Return (X, Y) of the center of cell containing provided text 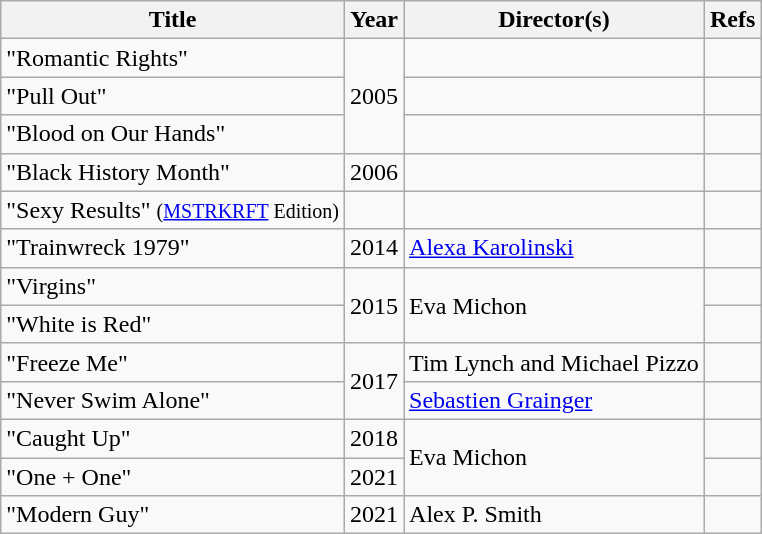
2018 (374, 438)
"Virgins" (173, 286)
"Pull Out" (173, 96)
"Romantic Rights" (173, 58)
"Freeze Me" (173, 362)
Sebastien Grainger (554, 400)
2006 (374, 172)
Director(s) (554, 20)
"Black History Month" (173, 172)
2005 (374, 96)
"Modern Guy" (173, 515)
Alex P. Smith (554, 515)
2014 (374, 248)
"Trainwreck 1979" (173, 248)
Title (173, 20)
Year (374, 20)
Alexa Karolinski (554, 248)
2015 (374, 305)
2017 (374, 381)
"Never Swim Alone" (173, 400)
"White is Red" (173, 324)
"One + One" (173, 477)
Refs (732, 20)
"Sexy Results" (MSTRKRFT Edition) (173, 210)
Tim Lynch and Michael Pizzo (554, 362)
"Blood on Our Hands" (173, 134)
"Caught Up" (173, 438)
